Search for the cell housing the specified text and yield its (X, Y) center coordinate. 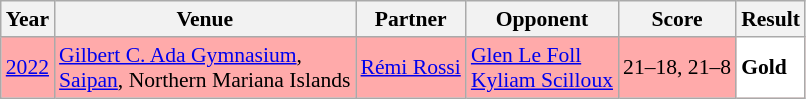
Gilbert C. Ada Gymnasium,Saipan, Northern Mariana Islands (204, 68)
Opponent (542, 19)
Gold (770, 68)
Result (770, 19)
Year (28, 19)
Score (677, 19)
2022 (28, 68)
Rémi Rossi (411, 68)
21–18, 21–8 (677, 68)
Partner (411, 19)
Venue (204, 19)
Glen Le Foll Kyliam Scilloux (542, 68)
